For the text-containing cell, return its midpoint in (X, Y) coordinate format. 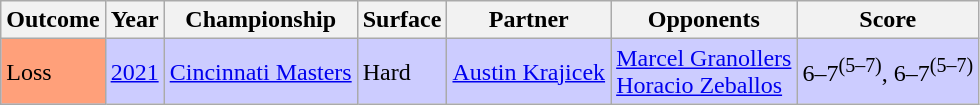
Year (134, 20)
Hard (402, 72)
Surface (402, 20)
Cincinnati Masters (260, 72)
Austin Krajicek (529, 72)
Partner (529, 20)
Outcome (53, 20)
Marcel Granollers Horacio Zeballos (704, 72)
2021 (134, 72)
Loss (53, 72)
Opponents (704, 20)
6–7(5–7), 6–7(5–7) (888, 72)
Score (888, 20)
Championship (260, 20)
